Return the [X, Y] coordinate for the center point of the cell that contains the specified text.  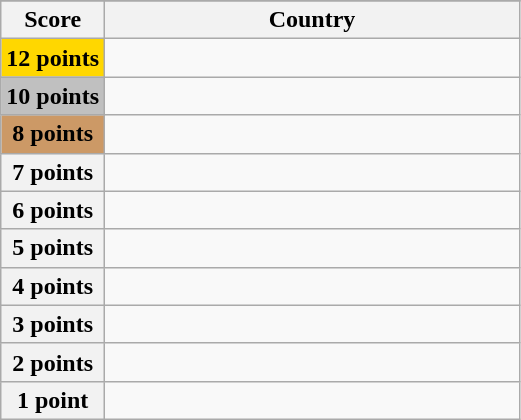
Country [312, 20]
4 points [53, 286]
1 point [53, 400]
2 points [53, 362]
8 points [53, 134]
7 points [53, 172]
3 points [53, 324]
12 points [53, 58]
10 points [53, 96]
5 points [53, 248]
6 points [53, 210]
Score [53, 20]
